Find where the given text appears and provide that cell's center as (X, Y) coordinate. 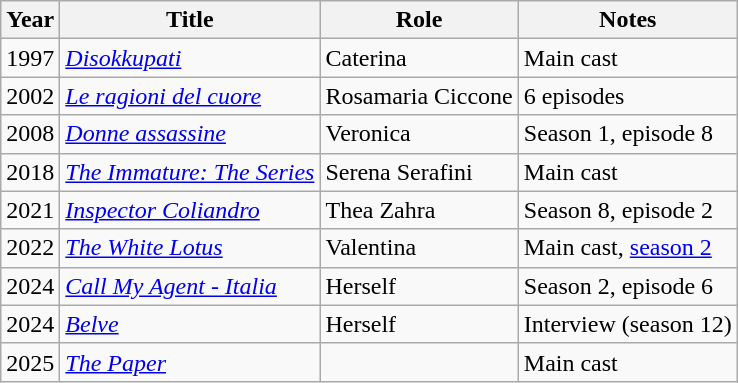
2008 (30, 134)
The White Lotus (190, 248)
Role (419, 20)
Main cast, season 2 (628, 248)
Rosamaria Ciccone (419, 96)
2002 (30, 96)
Serena Serafini (419, 172)
Donne assassine (190, 134)
2022 (30, 248)
2021 (30, 210)
The Paper (190, 362)
Caterina (419, 58)
Season 8, episode 2 (628, 210)
Le ragioni del cuore (190, 96)
Title (190, 20)
Season 1, episode 8 (628, 134)
Veronica (419, 134)
Season 2, episode 6 (628, 286)
Valentina (419, 248)
Notes (628, 20)
2025 (30, 362)
2018 (30, 172)
Belve (190, 324)
Year (30, 20)
Inspector Coliandro (190, 210)
6 episodes (628, 96)
The Immature: The Series (190, 172)
Disokkupati (190, 58)
Thea Zahra (419, 210)
Call My Agent - Italia (190, 286)
Interview (season 12) (628, 324)
1997 (30, 58)
